Extract the [X, Y] coordinate from the center of the cell holding the provided text.  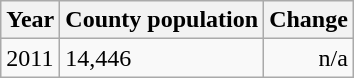
County population [162, 20]
14,446 [162, 58]
n/a [309, 58]
Change [309, 20]
Year [30, 20]
2011 [30, 58]
